Pinpoint the cell where the given text exists, returning its [X, Y] midpoint coordinate. 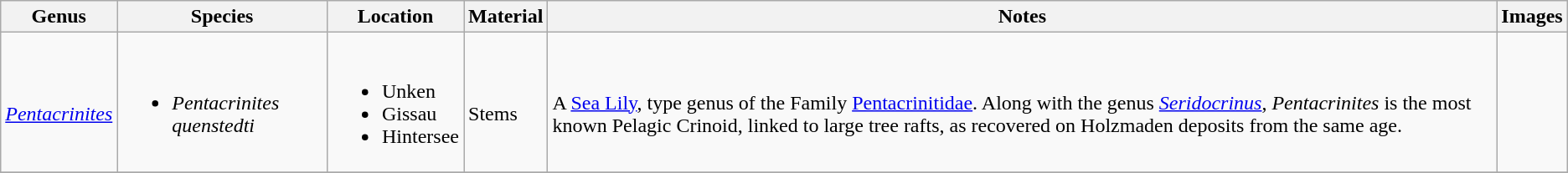
Material [506, 17]
Notes [1022, 17]
UnkenGissauHintersee [395, 102]
Location [395, 17]
Stems [506, 102]
Genus [59, 17]
Species [223, 17]
Images [1532, 17]
Pentacrinites quenstedti [223, 102]
Pentacrinites [59, 102]
